Search for the cell housing the specified text and yield its (x, y) center coordinate. 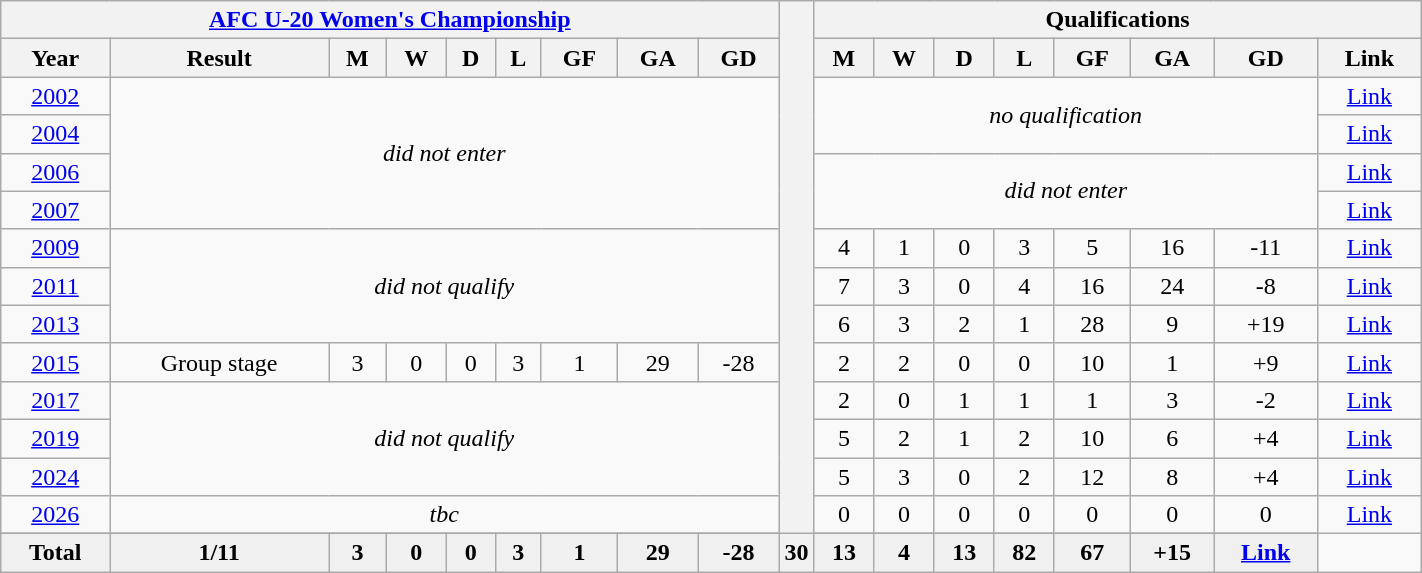
-2 (1266, 400)
Group stage (220, 362)
2013 (56, 324)
2015 (56, 362)
Year (56, 58)
2004 (56, 134)
+15 (1172, 553)
30 (796, 553)
67 (1092, 553)
+9 (1266, 362)
Result (220, 58)
2006 (56, 172)
+19 (1266, 324)
tbc (444, 515)
-8 (1266, 286)
24 (1172, 286)
Total (56, 553)
28 (1092, 324)
AFC U-20 Women's Championship (390, 20)
12 (1092, 477)
2026 (56, 515)
-11 (1266, 248)
2011 (56, 286)
7 (844, 286)
2019 (56, 438)
9 (1172, 324)
2009 (56, 248)
Qualifications (1118, 20)
no qualification (1066, 115)
2024 (56, 477)
1/11 (220, 553)
8 (1172, 477)
82 (1024, 553)
2017 (56, 400)
2002 (56, 96)
2007 (56, 210)
